Return (x, y) of the center of cell containing provided text 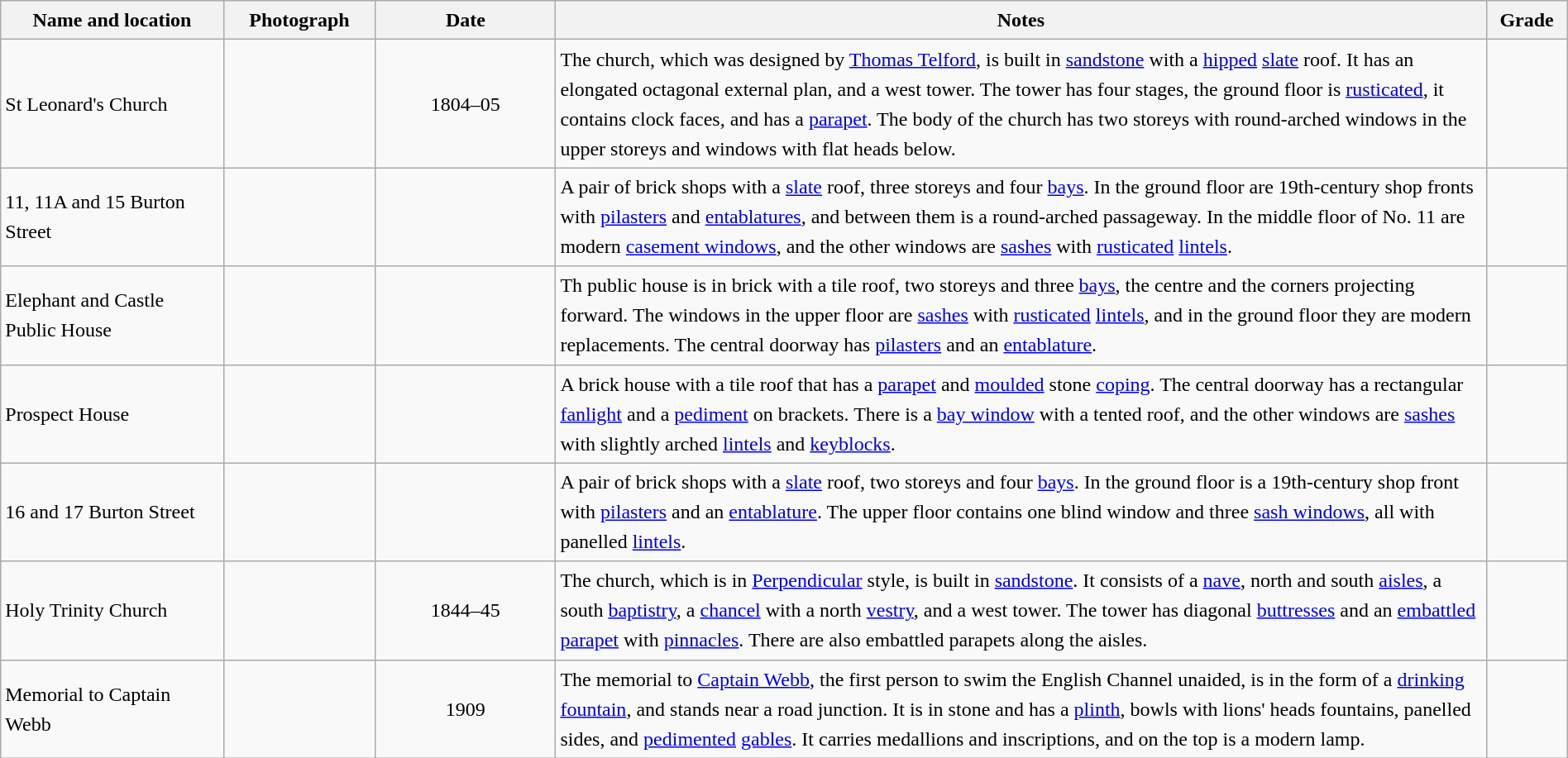
Photograph (299, 20)
St Leonard's Church (112, 104)
Memorial to Captain Webb (112, 709)
Holy Trinity Church (112, 610)
16 and 17 Burton Street (112, 512)
11, 11A and 15 Burton Street (112, 217)
Prospect House (112, 413)
Date (466, 20)
1804–05 (466, 104)
Name and location (112, 20)
Elephant and Castle Public House (112, 316)
Notes (1021, 20)
1844–45 (466, 610)
Grade (1527, 20)
1909 (466, 709)
